Output the (X, Y) coordinate of the center of the cell containing the given text.  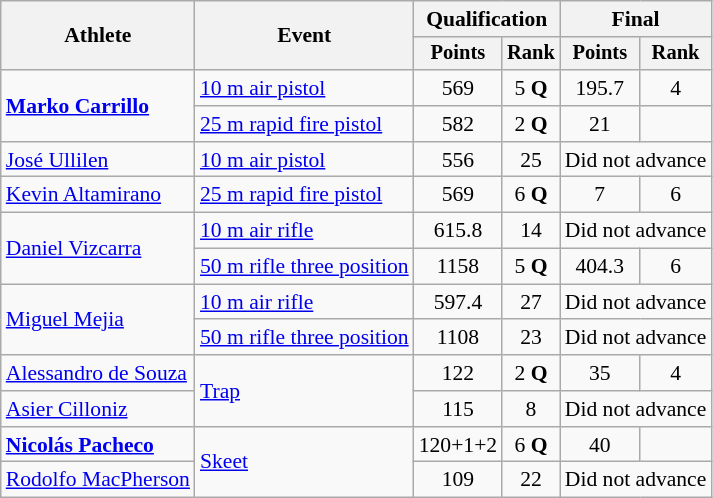
40 (600, 445)
115 (458, 409)
Qualification (487, 19)
195.7 (600, 88)
14 (531, 231)
582 (458, 124)
1108 (458, 338)
27 (531, 302)
35 (600, 373)
José Ullilen (98, 160)
Skeet (304, 462)
Marko Carrillo (98, 106)
8 (531, 409)
1158 (458, 267)
Final (636, 19)
556 (458, 160)
Alessandro de Souza (98, 373)
Daniel Vizcarra (98, 248)
23 (531, 338)
Kevin Altamirano (98, 195)
Rodolfo MacPherson (98, 480)
Athlete (98, 36)
Miguel Mejia (98, 320)
7 (600, 195)
122 (458, 373)
615.8 (458, 231)
Trap (304, 390)
Asier Cilloniz (98, 409)
25 (531, 160)
597.4 (458, 302)
120+1+2 (458, 445)
21 (600, 124)
Event (304, 36)
22 (531, 480)
109 (458, 480)
404.3 (600, 267)
Nicolás Pacheco (98, 445)
